Find where the given text appears and provide that cell's center as (x, y) coordinate. 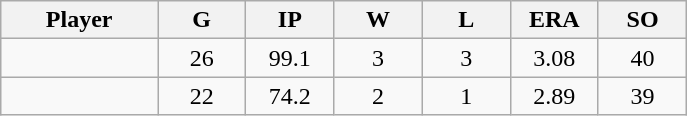
26 (202, 58)
W (378, 20)
74.2 (290, 96)
22 (202, 96)
40 (642, 58)
99.1 (290, 58)
1 (466, 96)
G (202, 20)
SO (642, 20)
3.08 (554, 58)
Player (80, 20)
2.89 (554, 96)
L (466, 20)
39 (642, 96)
ERA (554, 20)
IP (290, 20)
2 (378, 96)
